Extract the (X, Y) coordinate from the center of the cell holding the provided text.  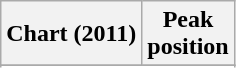
Peakposition (188, 34)
Chart (2011) (72, 34)
